Find where the given text appears and provide that cell's center as (X, Y) coordinate. 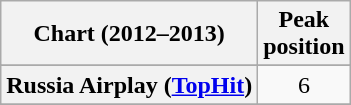
Chart (2012–2013) (130, 34)
Peakposition (304, 34)
6 (304, 85)
Russia Airplay (TopHit) (130, 85)
